Pinpoint the cell where the given text exists, returning its [X, Y] midpoint coordinate. 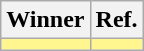
Winner [46, 20]
Ref. [116, 20]
